Pinpoint the cell where the given text exists, returning its [X, Y] midpoint coordinate. 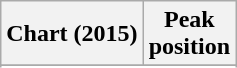
Chart (2015) [72, 34]
Peakposition [189, 34]
